Identify which cell holds the provided text, then report its (x, y) central coordinate. 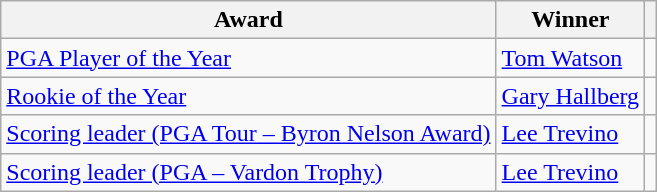
PGA Player of the Year (248, 58)
Award (248, 20)
Winner (570, 20)
Gary Hallberg (570, 96)
Tom Watson (570, 58)
Scoring leader (PGA Tour – Byron Nelson Award) (248, 134)
Scoring leader (PGA – Vardon Trophy) (248, 172)
Rookie of the Year (248, 96)
